Pinpoint the cell where the given text exists, returning its (x, y) midpoint coordinate. 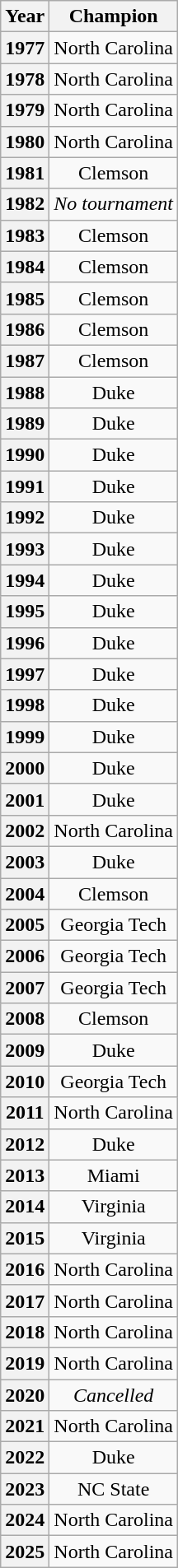
2018 (25, 1332)
1997 (25, 674)
2017 (25, 1300)
Year (25, 16)
1987 (25, 361)
1981 (25, 173)
1986 (25, 329)
2005 (25, 925)
2004 (25, 893)
2008 (25, 1019)
1994 (25, 580)
1989 (25, 424)
1990 (25, 455)
2015 (25, 1238)
2001 (25, 799)
2009 (25, 1050)
NC State (114, 1489)
2014 (25, 1207)
2012 (25, 1144)
Cancelled (114, 1395)
1992 (25, 518)
2023 (25, 1489)
1984 (25, 267)
2010 (25, 1082)
2002 (25, 831)
1999 (25, 737)
2006 (25, 956)
2011 (25, 1113)
Champion (114, 16)
2003 (25, 862)
2007 (25, 988)
2000 (25, 768)
2016 (25, 1269)
2024 (25, 1520)
1998 (25, 705)
1979 (25, 110)
1985 (25, 298)
Miami (114, 1175)
1996 (25, 643)
2025 (25, 1552)
2013 (25, 1175)
No tournament (114, 204)
1983 (25, 235)
1978 (25, 79)
1977 (25, 48)
2020 (25, 1395)
2019 (25, 1363)
1982 (25, 204)
2021 (25, 1426)
2022 (25, 1458)
1988 (25, 393)
1995 (25, 612)
1991 (25, 486)
1980 (25, 142)
1993 (25, 549)
